Find where the given text appears and provide that cell's center as [X, Y] coordinate. 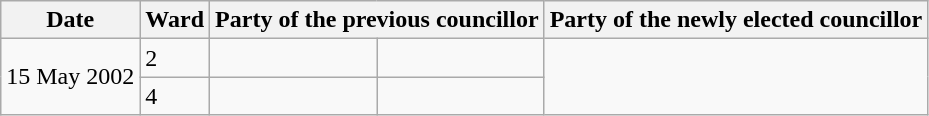
Date [70, 20]
Ward [175, 20]
4 [175, 96]
Party of the newly elected councillor [736, 20]
2 [175, 58]
Party of the previous councillor [378, 20]
15 May 2002 [70, 77]
